For the text-containing cell, return its midpoint in [X, Y] coordinate format. 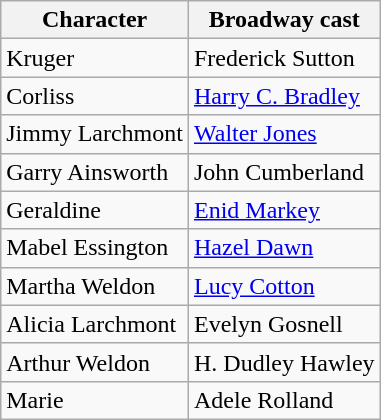
Garry Ainsworth [95, 172]
Geraldine [95, 210]
Jimmy Larchmont [95, 134]
H. Dudley Hawley [284, 362]
Corliss [95, 96]
Alicia Larchmont [95, 324]
Adele Rolland [284, 400]
Mabel Essington [95, 248]
Walter Jones [284, 134]
Martha Weldon [95, 286]
Broadway cast [284, 20]
Harry C. Bradley [284, 96]
Marie [95, 400]
Arthur Weldon [95, 362]
Character [95, 20]
Kruger [95, 58]
Hazel Dawn [284, 248]
John Cumberland [284, 172]
Lucy Cotton [284, 286]
Frederick Sutton [284, 58]
Enid Markey [284, 210]
Evelyn Gosnell [284, 324]
